Scan for the cell matching the given text and deliver its [X, Y] coordinate at center. 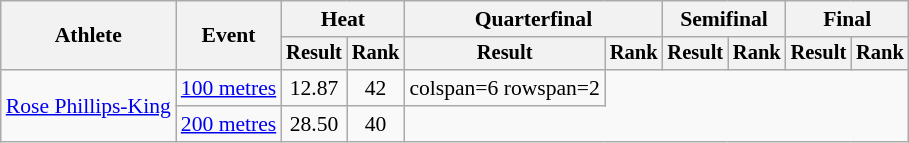
100 metres [228, 88]
Athlete [88, 36]
colspan=6 rowspan=2 [504, 88]
Quarterfinal [533, 19]
Semifinal [724, 19]
Heat [342, 19]
40 [376, 124]
Rose Phillips-King [88, 106]
12.87 [314, 88]
200 metres [228, 124]
Event [228, 36]
28.50 [314, 124]
Final [848, 19]
42 [376, 88]
